Scan for the cell matching the given text and deliver its (X, Y) coordinate at center. 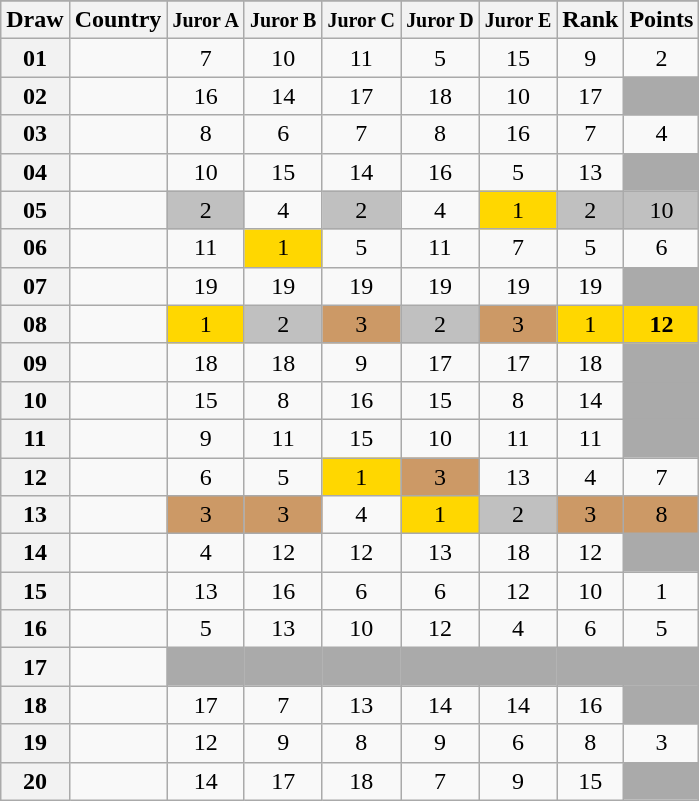
Draw (35, 20)
Juror B (283, 20)
20 (35, 781)
03 (35, 134)
01 (35, 58)
Country (118, 20)
08 (35, 324)
Juror A (206, 20)
Juror C (362, 20)
05 (35, 210)
Points (662, 20)
04 (35, 172)
02 (35, 96)
Rank (590, 20)
09 (35, 362)
Juror D (440, 20)
07 (35, 286)
Juror E (518, 20)
06 (35, 248)
